Provide the [X, Y] coordinate of the cell's center where the given text is located.  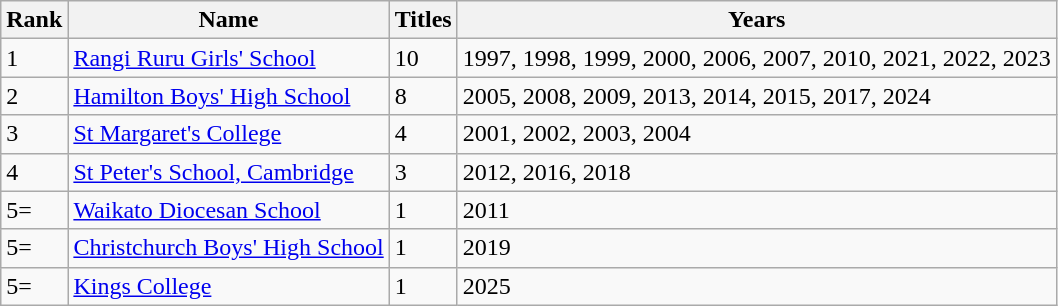
Years [756, 20]
Name [228, 20]
10 [423, 58]
St Margaret's College [228, 134]
Kings College [228, 286]
2011 [756, 210]
2025 [756, 286]
8 [423, 96]
2005, 2008, 2009, 2013, 2014, 2015, 2017, 2024 [756, 96]
Waikato Diocesan School [228, 210]
Hamilton Boys' High School [228, 96]
1997, 1998, 1999, 2000, 2006, 2007, 2010, 2021, 2022, 2023 [756, 58]
St Peter's School, Cambridge [228, 172]
Rangi Ruru Girls' School [228, 58]
2001, 2002, 2003, 2004 [756, 134]
Christchurch Boys' High School [228, 248]
2 [34, 96]
2012, 2016, 2018 [756, 172]
Titles [423, 20]
2019 [756, 248]
Rank [34, 20]
